Provide the (X, Y) coordinate of the cell's center where the given text is located.  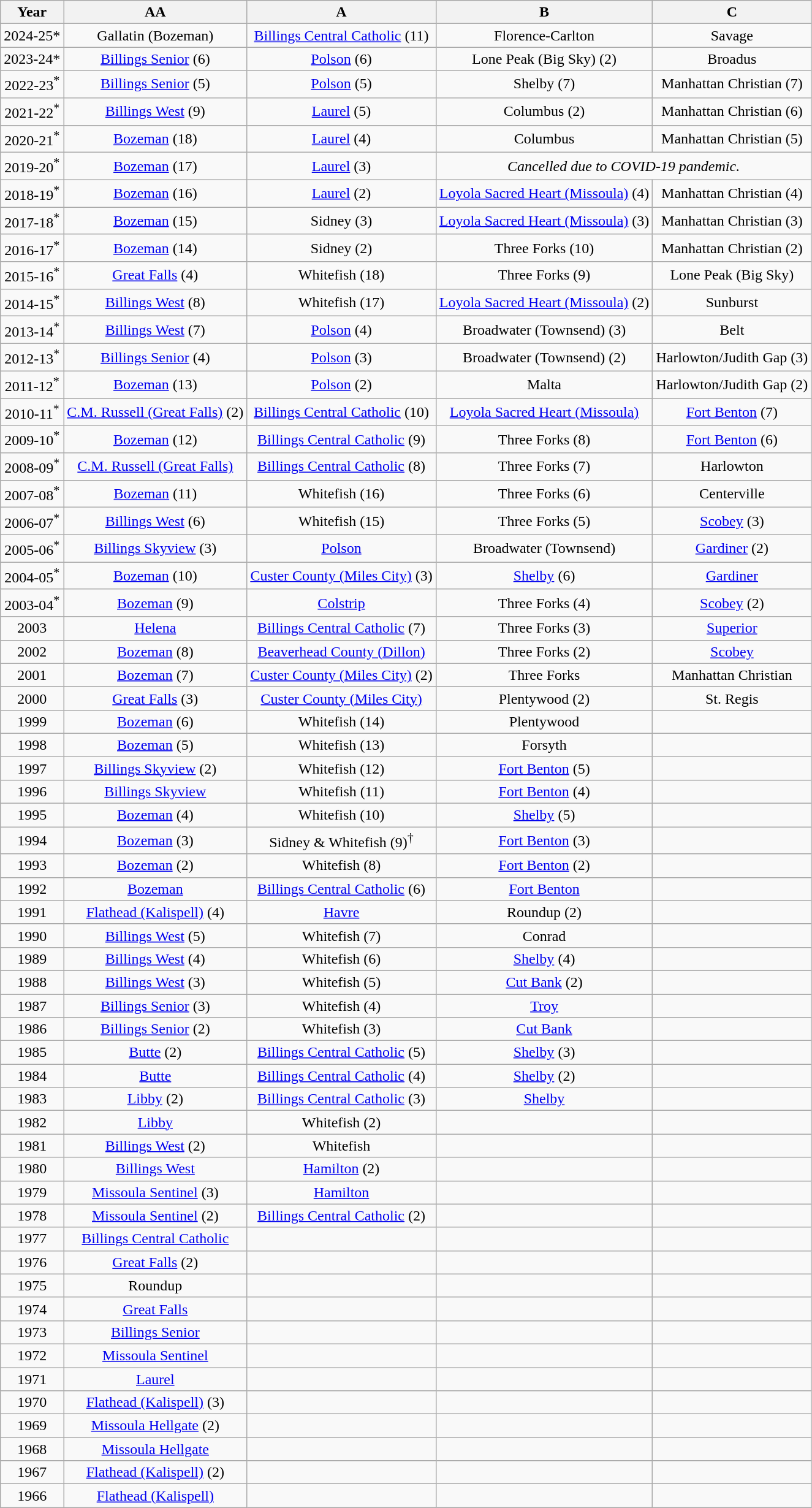
Centerville (732, 494)
2012-13* (32, 357)
Broadwater (Townsend) (2) (544, 357)
1976 (32, 1262)
Whitefish (7) (341, 935)
2008-09* (32, 467)
Superior (732, 628)
Whitefish (16) (341, 494)
Scobey (732, 652)
1968 (32, 1449)
Billings West (2) (156, 1146)
Year (32, 12)
1973 (32, 1332)
Flathead (Kalispell) (2) (156, 1472)
Columbus (544, 139)
Billings Central Catholic (7) (341, 628)
C.M. Russell (Great Falls) (2) (156, 412)
Gardiner (732, 576)
2001 (32, 675)
Shelby (6) (544, 576)
Three Forks (10) (544, 248)
C.M. Russell (Great Falls) (156, 467)
1977 (32, 1239)
1975 (32, 1285)
1993 (32, 866)
Billings Senior (6) (156, 59)
Billings West (5) (156, 935)
Missoula Sentinel (156, 1355)
2019-20* (32, 167)
1994 (32, 841)
2014-15* (32, 303)
Billings Senior (3) (156, 1006)
Bozeman (13) (156, 385)
1986 (32, 1029)
Polson (6) (341, 59)
Manhattan Christian (5) (732, 139)
1974 (32, 1309)
1978 (32, 1216)
Shelby (544, 1099)
Billings Central Catholic (156, 1239)
Billings Senior (156, 1332)
Butte (156, 1076)
Three Forks (3) (544, 628)
Custer County (Miles City) (2) (341, 675)
Whitefish (8) (341, 866)
Laurel (3) (341, 167)
Lone Peak (Big Sky) (732, 276)
1996 (32, 791)
Whitefish (15) (341, 521)
Cancelled due to COVID-19 pandemic. (624, 167)
Cut Bank (544, 1029)
Whitefish (13) (341, 745)
Loyola Sacred Heart (Missoula) (2) (544, 303)
Billings Senior (2) (156, 1029)
Manhattan Christian (7) (732, 85)
1981 (32, 1146)
Whitefish (341, 1146)
1998 (32, 745)
Gallatin (Bozeman) (156, 36)
Broadwater (Townsend) (544, 548)
Fort Benton (7) (732, 412)
Billings Senior (4) (156, 357)
Three Forks (8) (544, 439)
Billings West (7) (156, 330)
Polson (3) (341, 357)
Billings Central Catholic (5) (341, 1053)
1984 (32, 1076)
2007-08* (32, 494)
Sidney & Whitefish (9)† (341, 841)
1969 (32, 1426)
Custer County (Miles City) (3) (341, 576)
Whitefish (10) (341, 815)
2002 (32, 652)
1983 (32, 1099)
Missoula Hellgate (2) (156, 1426)
A (341, 12)
Havre (341, 912)
1982 (32, 1122)
2016-17* (32, 248)
Plentywood (544, 722)
2024-25* (32, 36)
1970 (32, 1403)
2017-18* (32, 221)
2013-14* (32, 330)
AA (156, 12)
Bozeman (6) (156, 722)
Plentywood (2) (544, 698)
2003 (32, 628)
1997 (32, 768)
2005-06* (32, 548)
Fort Benton (3) (544, 841)
Helena (156, 628)
B (544, 12)
Whitefish (11) (341, 791)
Bozeman (11) (156, 494)
Billings West (6) (156, 521)
Whitefish (2) (341, 1122)
Three Forks (544, 675)
Bozeman (156, 889)
Shelby (2) (544, 1076)
1972 (32, 1355)
Billings Skyview (156, 791)
Colstrip (341, 603)
Great Falls (156, 1309)
Roundup (156, 1285)
1985 (32, 1053)
Fort Benton (2) (544, 866)
Manhattan Christian (2) (732, 248)
Billings West (4) (156, 959)
Three Forks (6) (544, 494)
Bozeman (4) (156, 815)
2004-05* (32, 576)
1999 (32, 722)
Bozeman (2) (156, 866)
Malta (544, 385)
Sunburst (732, 303)
Broadus (732, 59)
Billings Central Catholic (11) (341, 36)
1966 (32, 1496)
1971 (32, 1379)
2009-10* (32, 439)
Bozeman (8) (156, 652)
Shelby (4) (544, 959)
1990 (32, 935)
Polson (2) (341, 385)
1991 (32, 912)
Loyola Sacred Heart (Missoula) (4) (544, 194)
Three Forks (5) (544, 521)
Fort Benton (6) (732, 439)
Great Falls (4) (156, 276)
Bozeman (3) (156, 841)
2022-23* (32, 85)
C (732, 12)
Custer County (Miles City) (341, 698)
Billings Senior (5) (156, 85)
1980 (32, 1169)
Shelby (5) (544, 815)
Bozeman (18) (156, 139)
Roundup (2) (544, 912)
2015-16* (32, 276)
Bozeman (5) (156, 745)
Billings Central Catholic (10) (341, 412)
Manhattan Christian (4) (732, 194)
Fort Benton (4) (544, 791)
2018-19* (32, 194)
Loyola Sacred Heart (Missoula) (3) (544, 221)
Manhattan Christian (3) (732, 221)
Billings Central Catholic (8) (341, 467)
Gardiner (2) (732, 548)
Cut Bank (2) (544, 982)
Whitefish (14) (341, 722)
Bozeman (10) (156, 576)
Whitefish (3) (341, 1029)
2006-07* (32, 521)
Three Forks (7) (544, 467)
Whitefish (4) (341, 1006)
1987 (32, 1006)
Billings Skyview (3) (156, 548)
Shelby (3) (544, 1053)
Harlowton (732, 467)
Flathead (Kalispell) (3) (156, 1403)
2003-04* (32, 603)
Harlowton/Judith Gap (2) (732, 385)
Laurel (5) (341, 112)
Polson (341, 548)
Great Falls (2) (156, 1262)
Missoula Sentinel (2) (156, 1216)
Bozeman (7) (156, 675)
Whitefish (17) (341, 303)
1992 (32, 889)
Columbus (2) (544, 112)
2023-24* (32, 59)
Conrad (544, 935)
Sidney (2) (341, 248)
Whitefish (12) (341, 768)
Forsyth (544, 745)
Billings West (8) (156, 303)
Bozeman (17) (156, 167)
Fort Benton (544, 889)
Florence-Carlton (544, 36)
Polson (4) (341, 330)
Billings West (3) (156, 982)
Missoula Sentinel (3) (156, 1192)
Billings Central Catholic (4) (341, 1076)
Fort Benton (5) (544, 768)
Whitefish (6) (341, 959)
2010-11* (32, 412)
1995 (32, 815)
Bozeman (16) (156, 194)
Billings Skyview (2) (156, 768)
Hamilton (2) (341, 1169)
Manhattan Christian (732, 675)
Manhattan Christian (6) (732, 112)
Billings West (156, 1169)
Shelby (7) (544, 85)
Missoula Hellgate (156, 1449)
1979 (32, 1192)
Flathead (Kalispell) (4) (156, 912)
2020-21* (32, 139)
Scobey (2) (732, 603)
Bozeman (15) (156, 221)
Loyola Sacred Heart (Missoula) (544, 412)
Bozeman (14) (156, 248)
St. Regis (732, 698)
Billings Central Catholic (9) (341, 439)
Whitefish (5) (341, 982)
Bozeman (12) (156, 439)
Beaverhead County (Dillon) (341, 652)
1988 (32, 982)
Laurel (4) (341, 139)
Libby (156, 1122)
1989 (32, 959)
Laurel (156, 1379)
2021-22* (32, 112)
Bozeman (9) (156, 603)
Scobey (3) (732, 521)
Billings West (9) (156, 112)
Savage (732, 36)
Billings Central Catholic (2) (341, 1216)
Great Falls (3) (156, 698)
Three Forks (4) (544, 603)
2011-12* (32, 385)
Three Forks (9) (544, 276)
Butte (2) (156, 1053)
Harlowton/Judith Gap (3) (732, 357)
Sidney (3) (341, 221)
Broadwater (Townsend) (3) (544, 330)
Billings Central Catholic (3) (341, 1099)
Libby (2) (156, 1099)
Troy (544, 1006)
2000 (32, 698)
Belt (732, 330)
Billings Central Catholic (6) (341, 889)
Flathead (Kalispell) (156, 1496)
Whitefish (18) (341, 276)
1967 (32, 1472)
Laurel (2) (341, 194)
Polson (5) (341, 85)
Hamilton (341, 1192)
Three Forks (2) (544, 652)
Lone Peak (Big Sky) (2) (544, 59)
